Return (X, Y) of the center of cell containing provided text 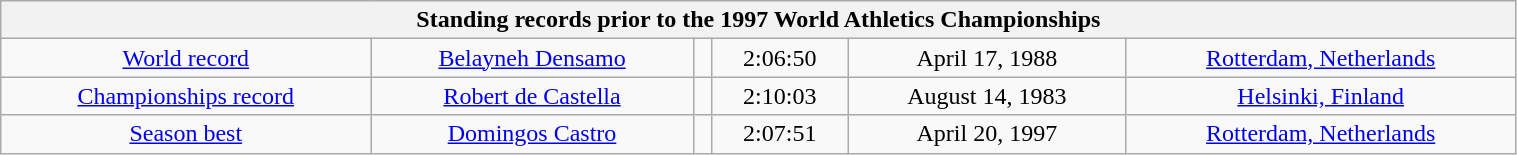
August 14, 1983 (986, 96)
2:06:50 (780, 58)
2:07:51 (780, 134)
Robert de Castella (532, 96)
Season best (186, 134)
World record (186, 58)
Standing records prior to the 1997 World Athletics Championships (758, 20)
April 17, 1988 (986, 58)
April 20, 1997 (986, 134)
2:10:03 (780, 96)
Domingos Castro (532, 134)
Belayneh Densamo (532, 58)
Helsinki, Finland (1320, 96)
Championships record (186, 96)
